Capture the cell that displays the provided text and extract its [x, y] central coordinate. 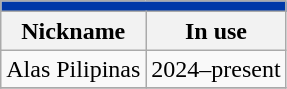
Alas Pilipinas [74, 69]
In use [216, 31]
Nickname [74, 31]
2024–present [216, 69]
